Return [X, Y] of the center of cell containing provided text 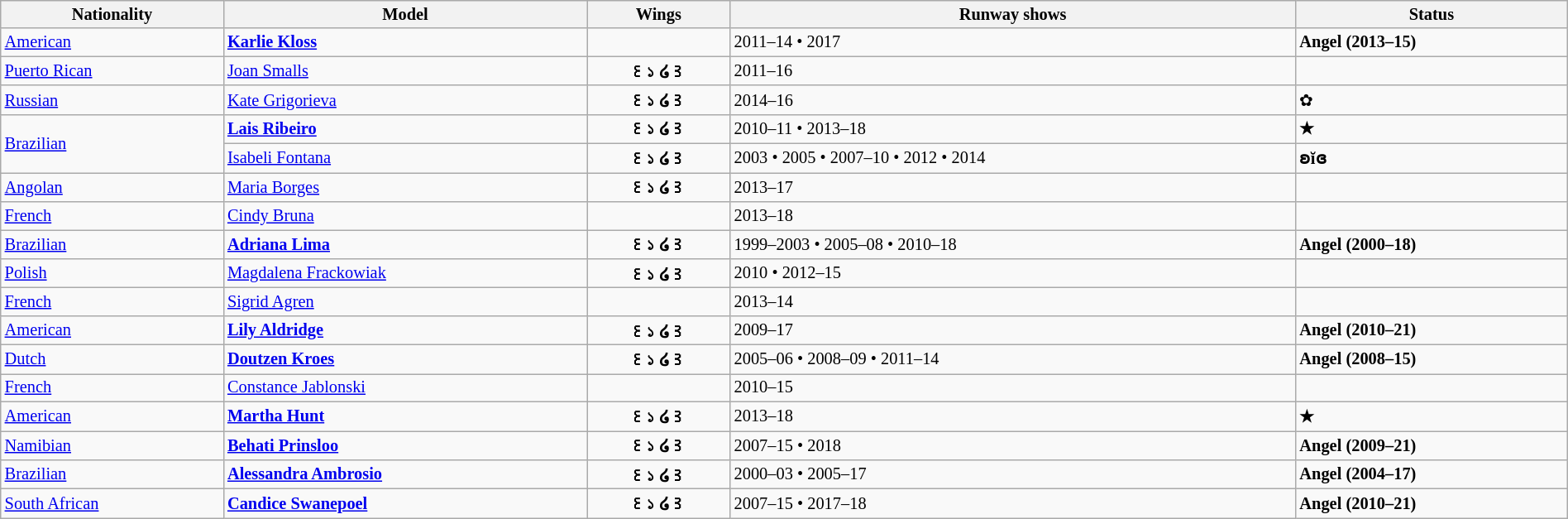
Status [1432, 14]
Runway shows [1013, 14]
2003 • 2005 • 2007–10 • 2012 • 2014 [1013, 157]
Adriana Lima [405, 243]
2007–15 • 2018 [1013, 445]
2009–17 [1013, 329]
2010–15 [1013, 387]
Angolan [112, 187]
2010 • 2012–15 [1013, 273]
Angel (2008–15) [1432, 359]
Doutzen Kroes [405, 359]
1999–2003 • 2005–08 • 2010–18 [1013, 243]
Lais Ribeiro [405, 129]
Puerto Rican [112, 71]
✿ [1432, 99]
Alessandra Ambrosio [405, 473]
2014–16 [1013, 99]
South African [112, 503]
Candice Swanepoel [405, 503]
2013–14 [1013, 301]
ʚĭɞ [1432, 157]
Russian [112, 99]
Model [405, 14]
Namibian [112, 445]
Lily Aldridge [405, 329]
2011–16 [1013, 71]
Martha Hunt [405, 416]
Karlie Kloss [405, 42]
Wings [658, 14]
Angel (2000–18) [1432, 243]
Behati Prinsloo [405, 445]
Sigrid Agren [405, 301]
Angel (2009–21) [1432, 445]
Magdalena Frackowiak [405, 273]
Nationality [112, 14]
Polish [112, 273]
Maria Borges [405, 187]
2005–06 • 2008–09 • 2011–14 [1013, 359]
Dutch [112, 359]
Cindy Bruna [405, 215]
Isabeli Fontana [405, 157]
Angel (2004–17) [1432, 473]
2011–14 • 2017 [1013, 42]
2010–11 • 2013–18 [1013, 129]
Joan Smalls [405, 71]
2000–03 • 2005–17 [1013, 473]
Angel (2013–15) [1432, 42]
2007–15 • 2017–18 [1013, 503]
Kate Grigorieva [405, 99]
Constance Jablonski [405, 387]
2013–17 [1013, 187]
